For the text-containing cell, return its midpoint in (X, Y) coordinate format. 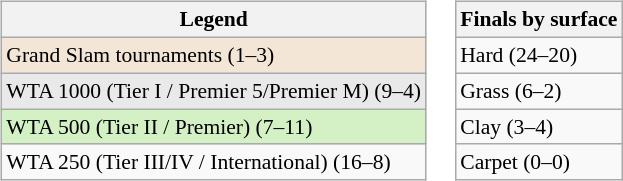
WTA 1000 (Tier I / Premier 5/Premier M) (9–4) (214, 91)
WTA 250 (Tier III/IV / International) (16–8) (214, 162)
Legend (214, 20)
Carpet (0–0) (538, 162)
WTA 500 (Tier II / Premier) (7–11) (214, 127)
Clay (3–4) (538, 127)
Grass (6–2) (538, 91)
Grand Slam tournaments (1–3) (214, 55)
Hard (24–20) (538, 55)
Finals by surface (538, 20)
